For the text-containing cell, return its midpoint in (X, Y) coordinate format. 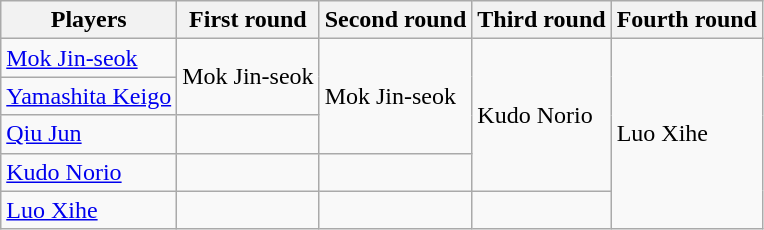
Yamashita Keigo (89, 96)
Third round (542, 20)
Players (89, 20)
First round (248, 20)
Fourth round (686, 20)
Qiu Jun (89, 134)
Second round (396, 20)
